Search for the cell housing the specified text and yield its (x, y) center coordinate. 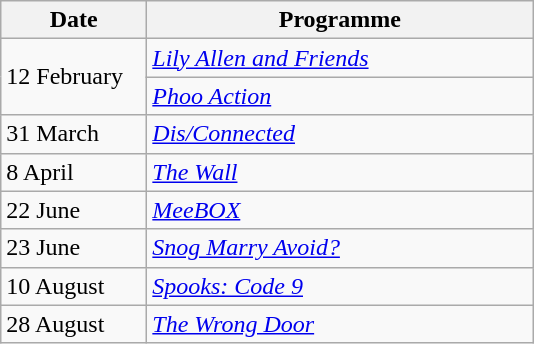
Snog Marry Avoid? (340, 248)
MeeBOX (340, 210)
8 April (74, 172)
12 February (74, 77)
Date (74, 20)
23 June (74, 248)
Spooks: Code 9 (340, 286)
10 August (74, 286)
31 March (74, 134)
Lily Allen and Friends (340, 58)
22 June (74, 210)
Programme (340, 20)
Dis/Connected (340, 134)
The Wall (340, 172)
Phoo Action (340, 96)
The Wrong Door (340, 324)
28 August (74, 324)
